Return the (x, y) coordinate for the center point of the cell that contains the specified text.  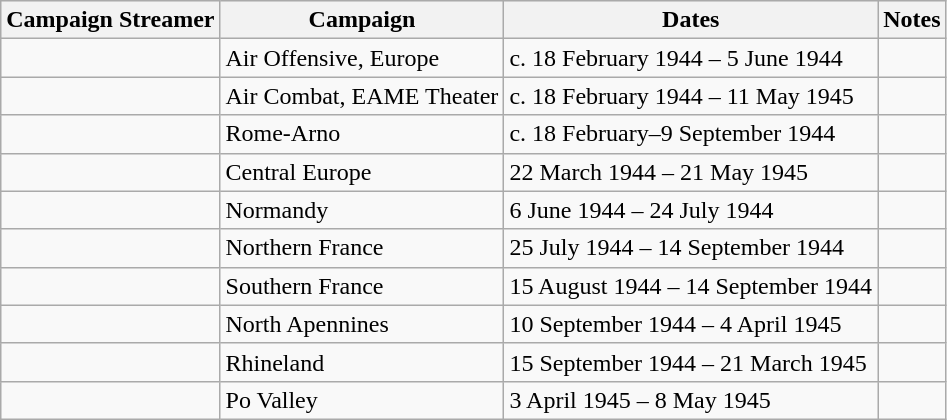
c. 18 February 1944 – 5 June 1944 (691, 58)
22 March 1944 – 21 May 1945 (691, 172)
3 April 1945 – 8 May 1945 (691, 400)
6 June 1944 – 24 July 1944 (691, 210)
Rhineland (362, 362)
Central Europe (362, 172)
10 September 1944 – 4 April 1945 (691, 324)
c. 18 February 1944 – 11 May 1945 (691, 96)
Air Offensive, Europe (362, 58)
Air Combat, EAME Theater (362, 96)
25 July 1944 – 14 September 1944 (691, 248)
15 August 1944 – 14 September 1944 (691, 286)
Po Valley (362, 400)
Normandy (362, 210)
15 September 1944 – 21 March 1945 (691, 362)
North Apennines (362, 324)
Notes (912, 20)
Campaign Streamer (110, 20)
c. 18 February–9 September 1944 (691, 134)
Southern France (362, 286)
Rome-Arno (362, 134)
Northern France (362, 248)
Dates (691, 20)
Campaign (362, 20)
